Locate the cell with the specified text and output its (X, Y) center coordinate. 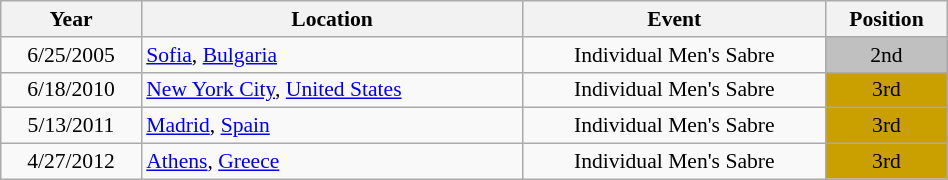
6/25/2005 (71, 55)
Event (674, 19)
New York City, United States (332, 90)
Year (71, 19)
Madrid, Spain (332, 126)
Position (887, 19)
5/13/2011 (71, 126)
2nd (887, 55)
6/18/2010 (71, 90)
Athens, Greece (332, 162)
Sofia, Bulgaria (332, 55)
Location (332, 19)
4/27/2012 (71, 162)
